From the cell containing the given text, extract its center point as [X, Y] coordinate. 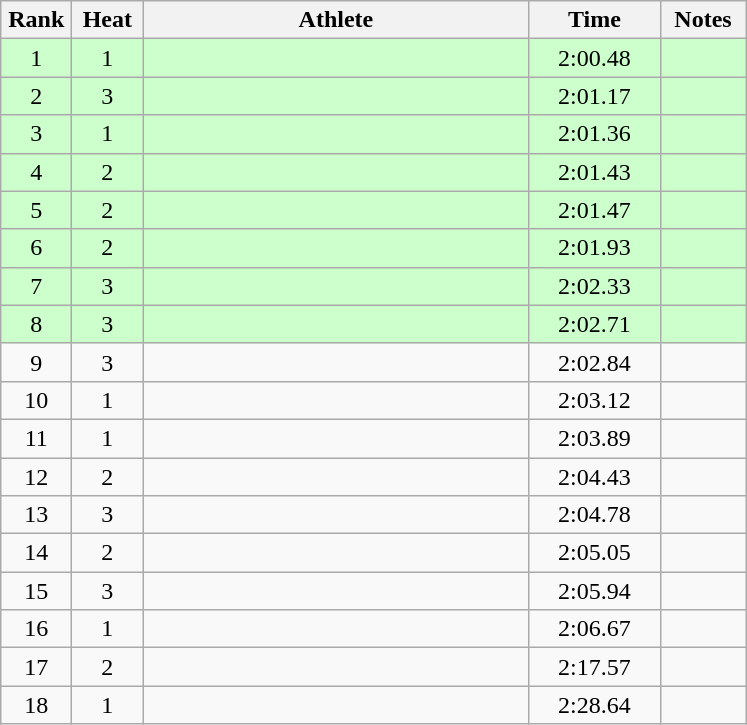
18 [36, 705]
Athlete [336, 20]
2:02.71 [594, 324]
2:04.78 [594, 515]
2:03.12 [594, 400]
Heat [108, 20]
2:28.64 [594, 705]
2:02.33 [594, 286]
17 [36, 667]
5 [36, 210]
2:03.89 [594, 438]
2:05.05 [594, 553]
Rank [36, 20]
2:00.48 [594, 58]
2:01.17 [594, 96]
10 [36, 400]
7 [36, 286]
13 [36, 515]
16 [36, 629]
2:01.93 [594, 248]
Time [594, 20]
12 [36, 477]
2:01.47 [594, 210]
2:17.57 [594, 667]
6 [36, 248]
11 [36, 438]
4 [36, 172]
2:02.84 [594, 362]
15 [36, 591]
2:06.67 [594, 629]
8 [36, 324]
14 [36, 553]
2:05.94 [594, 591]
9 [36, 362]
2:01.36 [594, 134]
2:01.43 [594, 172]
Notes [703, 20]
2:04.43 [594, 477]
